Scan for the cell matching the given text and deliver its (X, Y) coordinate at center. 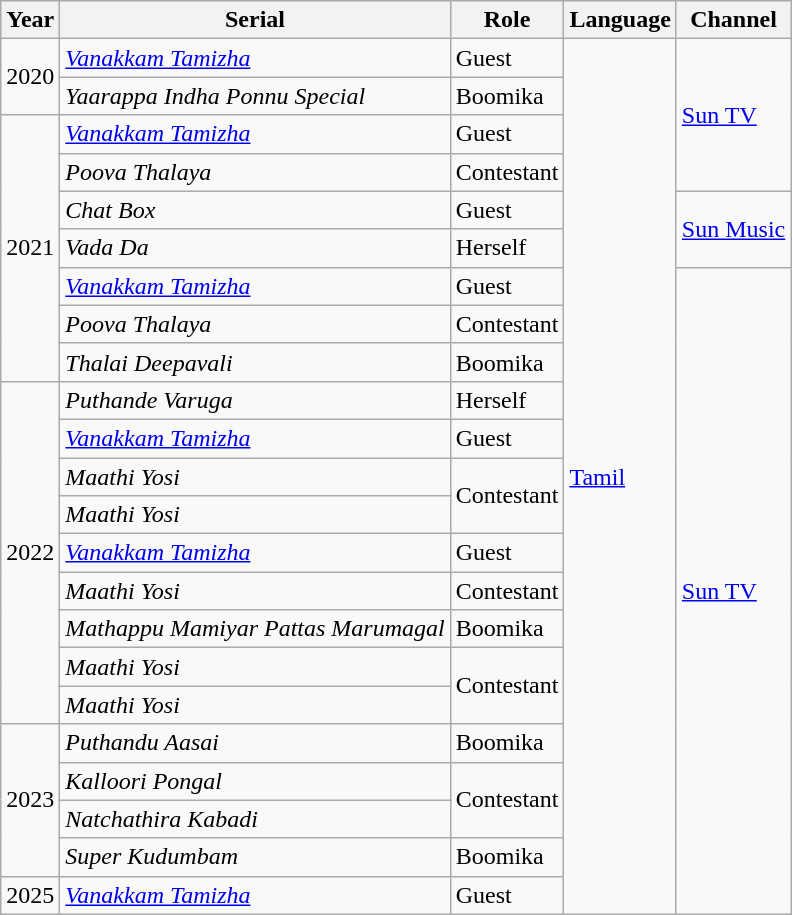
Puthandu Aasai (255, 743)
Serial (255, 20)
Mathappu Mamiyar Pattas Marumagal (255, 629)
Sun Music (733, 229)
Vada Da (255, 248)
2025 (30, 895)
Natchathira Kabadi (255, 819)
Puthande Varuga (255, 400)
Yaarappa Indha Ponnu Special (255, 96)
2022 (30, 552)
Thalai Deepavali (255, 362)
2021 (30, 248)
2020 (30, 77)
2023 (30, 800)
Tamil (620, 476)
Language (620, 20)
Kalloori Pongal (255, 781)
Year (30, 20)
Role (507, 20)
Chat Box (255, 210)
Channel (733, 20)
Super Kudumbam (255, 857)
